From the cell containing the given text, extract its center point as (X, Y) coordinate. 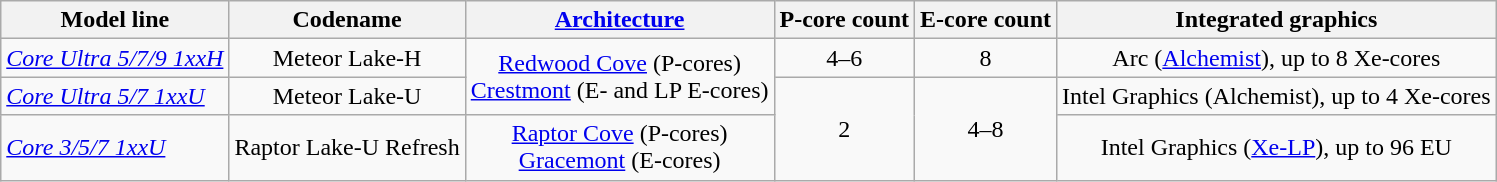
Raptor Lake-U Refresh (347, 148)
Intel Graphics (Alchemist), up to 4 Xe-cores (1277, 96)
Meteor Lake-U (347, 96)
E-core count (986, 20)
Redwood Cove (P-cores)Crestmont (E- and LP E-cores) (620, 77)
Raptor Cove (P-cores)Gracemont (E-cores) (620, 148)
P-core count (844, 20)
Core Ultra 5/7/9 1xxH (115, 58)
Integrated graphics (1277, 20)
2 (844, 128)
8 (986, 58)
Model line (115, 20)
Codename (347, 20)
4–8 (986, 128)
Core Ultra 5/7 1xxU (115, 96)
Arc (Alchemist), up to 8 Xe-cores (1277, 58)
4–6 (844, 58)
Architecture (620, 20)
Intel Graphics (Xe-LP), up to 96 EU (1277, 148)
Core 3/5/7 1xxU (115, 148)
Meteor Lake-H (347, 58)
